Find where the given text appears and provide that cell's center as [X, Y] coordinate. 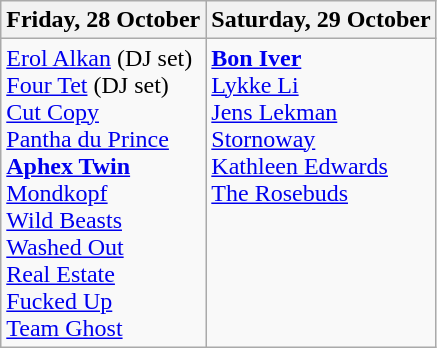
Bon IverLykke LiJens LekmanStornowayKathleen EdwardsThe Rosebuds [321, 193]
Friday, 28 October [104, 20]
Erol Alkan (DJ set)Four Tet (DJ set)Cut CopyPantha du PrinceAphex TwinMondkopfWild BeastsWashed OutReal EstateFucked UpTeam Ghost [104, 193]
Saturday, 29 October [321, 20]
